Provide the (x, y) coordinate of the cell's center where the given text is located.  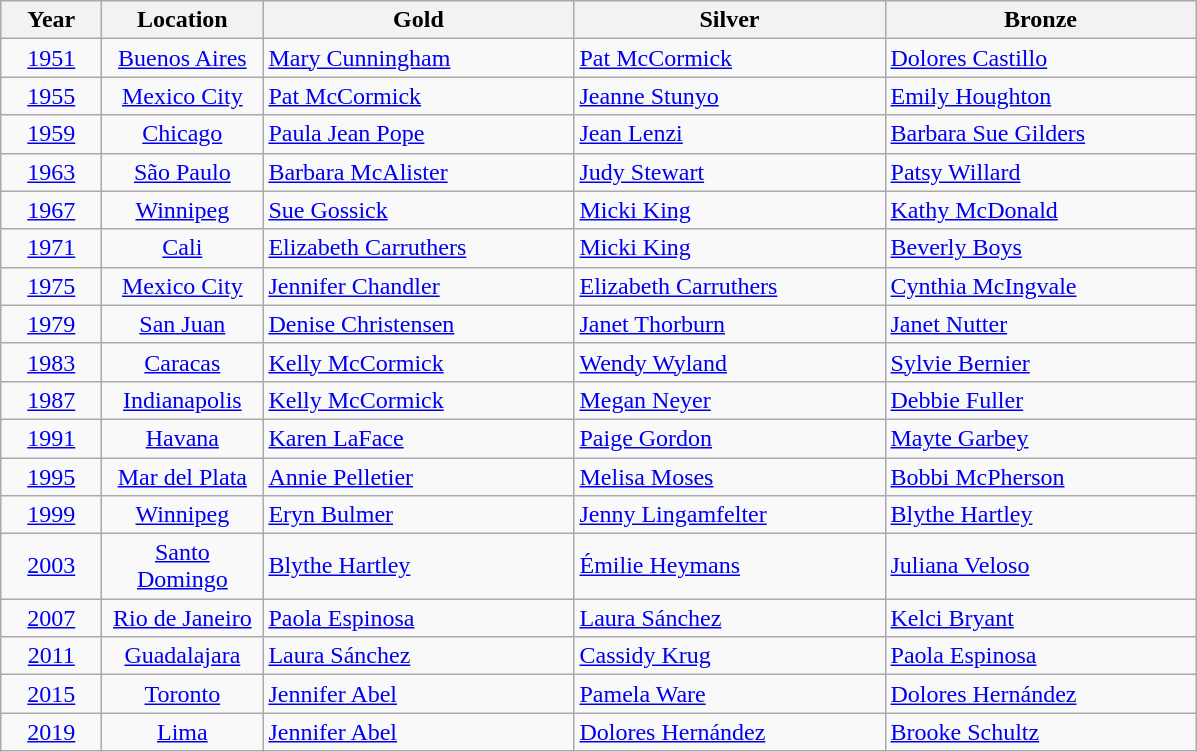
1983 (52, 362)
Kathy McDonald (1040, 210)
Jean Lenzi (730, 134)
1999 (52, 515)
Janet Nutter (1040, 324)
Havana (182, 438)
Megan Neyer (730, 400)
1991 (52, 438)
Year (52, 20)
2003 (52, 566)
2015 (52, 694)
Sue Gossick (418, 210)
Indianapolis (182, 400)
Pamela Ware (730, 694)
Paige Gordon (730, 438)
1979 (52, 324)
Guadalajara (182, 656)
Jeanne Stunyo (730, 96)
1995 (52, 477)
Wendy Wyland (730, 362)
Annie Pelletier (418, 477)
Paula Jean Pope (418, 134)
Denise Christensen (418, 324)
San Juan (182, 324)
Barbara McAlister (418, 172)
Jennifer Chandler (418, 286)
Gold (418, 20)
Mary Cunningham (418, 58)
1959 (52, 134)
Barbara Sue Gilders (1040, 134)
1971 (52, 248)
Eryn Bulmer (418, 515)
Silver (730, 20)
Bobbi McPherson (1040, 477)
2011 (52, 656)
Mar del Plata (182, 477)
Patsy Willard (1040, 172)
Jenny Lingamfelter (730, 515)
1951 (52, 58)
1955 (52, 96)
Toronto (182, 694)
Cynthia McIngvale (1040, 286)
Cali (182, 248)
2007 (52, 618)
1987 (52, 400)
Buenos Aires (182, 58)
Mayte Garbey (1040, 438)
2019 (52, 732)
Karen LaFace (418, 438)
Bronze (1040, 20)
Juliana Veloso (1040, 566)
Beverly Boys (1040, 248)
Caracas (182, 362)
Lima (182, 732)
Chicago (182, 134)
São Paulo (182, 172)
1975 (52, 286)
Debbie Fuller (1040, 400)
Melisa Moses (730, 477)
Kelci Bryant (1040, 618)
Sylvie Bernier (1040, 362)
1967 (52, 210)
Brooke Schultz (1040, 732)
Santo Domingo (182, 566)
Emily Houghton (1040, 96)
Dolores Castillo (1040, 58)
1963 (52, 172)
Judy Stewart (730, 172)
Rio de Janeiro (182, 618)
Location (182, 20)
Cassidy Krug (730, 656)
Émilie Heymans (730, 566)
Janet Thorburn (730, 324)
